Identify which cell holds the provided text, then report its (X, Y) central coordinate. 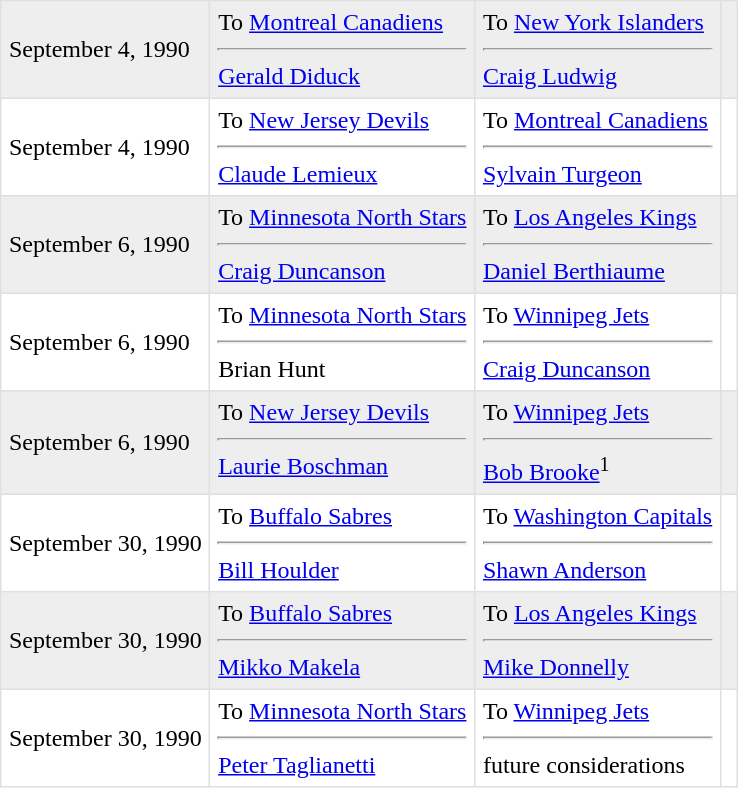
To New Jersey DevilsClaude Lemieux (342, 147)
To Buffalo SabresBill Houlder (342, 544)
To Winnipeg Jetsfuture considerations (598, 739)
To Buffalo SabresMikko Makela (342, 641)
To Los Angeles KingsMike Donnelly (598, 641)
To Minnesota North StarsBrian Hunt (342, 342)
To New Jersey DevilsLaurie Boschman (342, 443)
To Montreal CanadiensSylvain Turgeon (598, 147)
To New York IslandersCraig Ludwig (598, 50)
To Montreal CanadiensGerald Diduck (342, 50)
To Winnipeg JetsBob Brooke1 (598, 443)
To Los Angeles KingsDaniel Berthiaume (598, 245)
To Winnipeg JetsCraig Duncanson (598, 342)
To Minnesota North StarsPeter Taglianetti (342, 739)
To Washington CapitalsShawn Anderson (598, 544)
To Minnesota North StarsCraig Duncanson (342, 245)
